Determine the [x, y] coordinate at the center of the cell enclosing the given text.  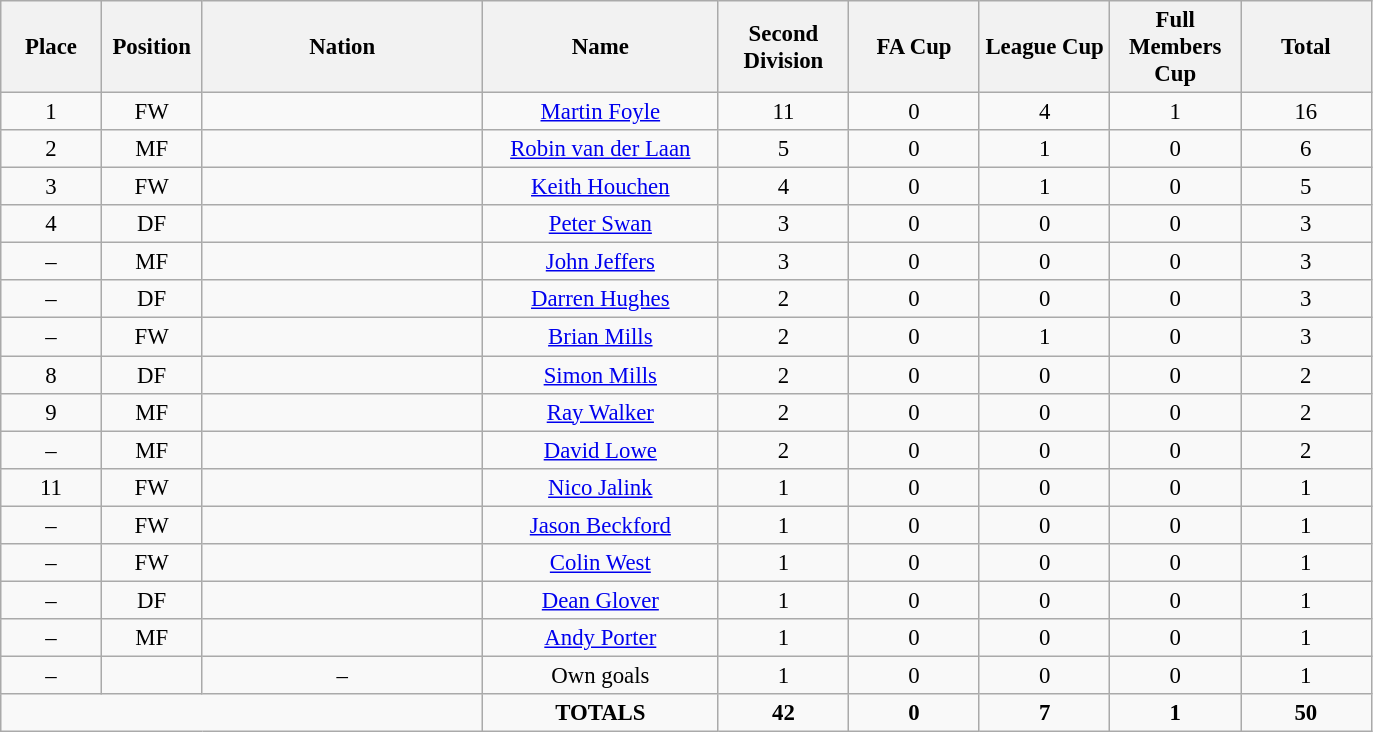
Second Division [784, 47]
Name [601, 47]
Own goals [601, 675]
John Jeffers [601, 262]
Total [1306, 47]
FA Cup [914, 47]
League Cup [1044, 47]
Darren Hughes [601, 299]
42 [784, 713]
6 [1306, 149]
David Lowe [601, 450]
Position [152, 47]
Jason Beckford [601, 525]
Nation [342, 47]
Robin van der Laan [601, 149]
Martin Foyle [601, 112]
16 [1306, 112]
Full Members Cup [1176, 47]
Nico Jalink [601, 487]
Andy Porter [601, 638]
TOTALS [601, 713]
Colin West [601, 563]
Peter Swan [601, 224]
Ray Walker [601, 412]
50 [1306, 713]
9 [52, 412]
Place [52, 47]
Dean Glover [601, 600]
8 [52, 375]
7 [1044, 713]
Keith Houchen [601, 187]
Brian Mills [601, 337]
Simon Mills [601, 375]
